Scan for the cell matching the given text and deliver its [x, y] coordinate at center. 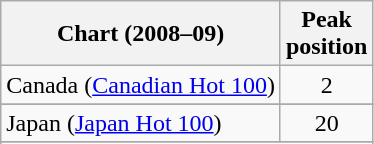
Chart (2008–09) [141, 34]
20 [326, 123]
Japan (Japan Hot 100) [141, 123]
Peakposition [326, 34]
Canada (Canadian Hot 100) [141, 85]
2 [326, 85]
